Locate the cell with the specified text and output its (x, y) center coordinate. 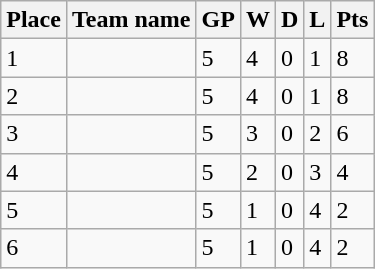
D (289, 20)
Place (34, 20)
L (318, 20)
GP (218, 20)
W (258, 20)
Team name (131, 20)
Pts (352, 20)
